Search for the cell housing the specified text and yield its (X, Y) center coordinate. 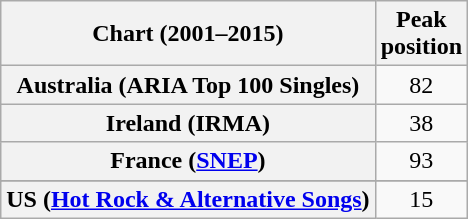
France (SNEP) (188, 161)
Ireland (IRMA) (188, 123)
Chart (2001–2015) (188, 34)
Australia (ARIA Top 100 Singles) (188, 85)
15 (421, 199)
82 (421, 85)
Peakposition (421, 34)
38 (421, 123)
US (Hot Rock & Alternative Songs) (188, 199)
93 (421, 161)
